Provide the (X, Y) coordinate of the cell's center where the given text is located.  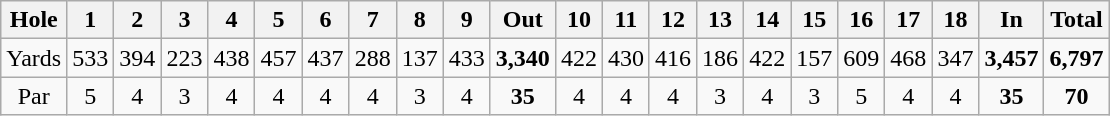
16 (862, 20)
1 (90, 20)
137 (420, 58)
9 (466, 20)
157 (814, 58)
433 (466, 58)
10 (578, 20)
Total (1076, 20)
Out (522, 20)
In (1012, 20)
394 (138, 58)
438 (232, 58)
15 (814, 20)
457 (278, 58)
8 (420, 20)
223 (184, 58)
12 (672, 20)
6 (326, 20)
288 (372, 58)
7 (372, 20)
468 (908, 58)
18 (956, 20)
14 (768, 20)
Par (34, 96)
2 (138, 20)
186 (720, 58)
416 (672, 58)
437 (326, 58)
347 (956, 58)
17 (908, 20)
533 (90, 58)
Yards (34, 58)
Hole (34, 20)
13 (720, 20)
430 (626, 58)
6,797 (1076, 58)
609 (862, 58)
11 (626, 20)
70 (1076, 96)
3,457 (1012, 58)
3,340 (522, 58)
